Identify which cell holds the provided text, then report its (X, Y) central coordinate. 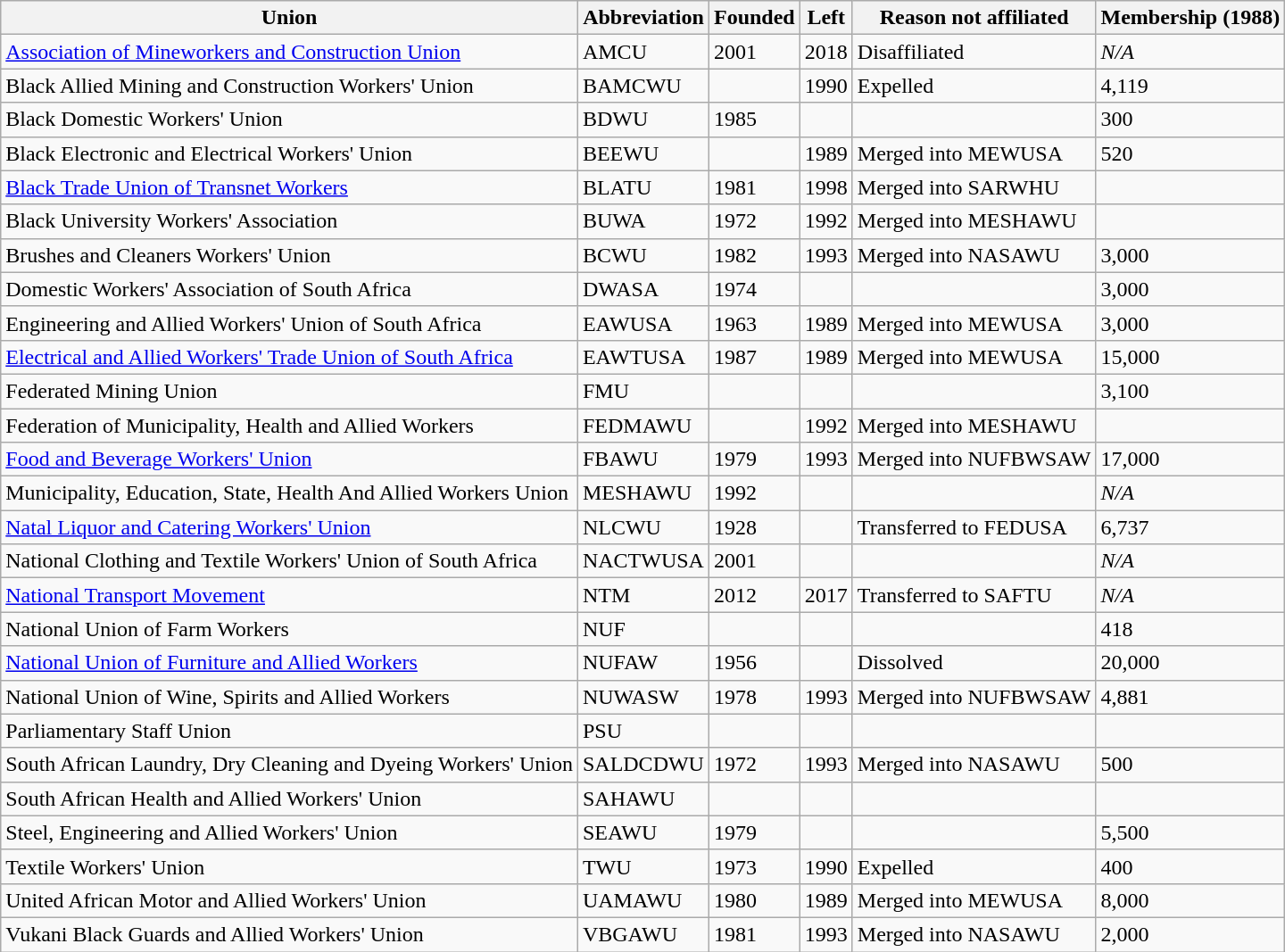
Founded (754, 18)
BDWU (642, 120)
Engineering and Allied Workers' Union of South Africa (289, 323)
Federated Mining Union (289, 391)
NLCWU (642, 527)
1928 (754, 527)
418 (1190, 629)
Textile Workers' Union (289, 866)
PSU (642, 731)
1956 (754, 663)
MESHAWU (642, 493)
BUWA (642, 221)
UAMAWU (642, 900)
Reason not affiliated (974, 18)
2012 (754, 595)
NACTWUSA (642, 561)
NUFAW (642, 663)
300 (1190, 120)
SALDCDWU (642, 765)
20,000 (1190, 663)
EAWTUSA (642, 357)
Brushes and Cleaners Workers' Union (289, 255)
2,000 (1190, 934)
500 (1190, 765)
Municipality, Education, State, Health And Allied Workers Union (289, 493)
BAMCWU (642, 86)
Dissolved (974, 663)
17,000 (1190, 459)
Steel, Engineering and Allied Workers' Union (289, 832)
1974 (754, 289)
Abbreviation (642, 18)
NUF (642, 629)
1963 (754, 323)
1998 (826, 187)
VBGAWU (642, 934)
EAWUSA (642, 323)
National Transport Movement (289, 595)
3,100 (1190, 391)
Electrical and Allied Workers' Trade Union of South Africa (289, 357)
Black Allied Mining and Construction Workers' Union (289, 86)
Black Electronic and Electrical Workers' Union (289, 153)
2017 (826, 595)
Food and Beverage Workers' Union (289, 459)
4,119 (1190, 86)
1980 (754, 900)
National Union of Furniture and Allied Workers (289, 663)
1985 (754, 120)
Disaffiliated (974, 52)
Black University Workers' Association (289, 221)
South African Health and Allied Workers' Union (289, 799)
Left (826, 18)
BCWU (642, 255)
Membership (1988) (1190, 18)
SAHAWU (642, 799)
DWASA (642, 289)
Black Trade Union of Transnet Workers (289, 187)
FEDMAWU (642, 426)
8,000 (1190, 900)
400 (1190, 866)
TWU (642, 866)
National Union of Farm Workers (289, 629)
BEEWU (642, 153)
South African Laundry, Dry Cleaning and Dyeing Workers' Union (289, 765)
NTM (642, 595)
Vukani Black Guards and Allied Workers' Union (289, 934)
BLATU (642, 187)
1978 (754, 697)
1973 (754, 866)
Transferred to SAFTU (974, 595)
National Union of Wine, Spirits and Allied Workers (289, 697)
Natal Liquor and Catering Workers' Union (289, 527)
Domestic Workers' Association of South Africa (289, 289)
520 (1190, 153)
6,737 (1190, 527)
Parliamentary Staff Union (289, 731)
Union (289, 18)
Federation of Municipality, Health and Allied Workers (289, 426)
4,881 (1190, 697)
1987 (754, 357)
Association of Mineworkers and Construction Union (289, 52)
National Clothing and Textile Workers' Union of South Africa (289, 561)
SEAWU (642, 832)
Transferred to FEDUSA (974, 527)
1982 (754, 255)
Black Domestic Workers' Union (289, 120)
Merged into SARWHU (974, 187)
15,000 (1190, 357)
NUWASW (642, 697)
AMCU (642, 52)
FBAWU (642, 459)
United African Motor and Allied Workers' Union (289, 900)
5,500 (1190, 832)
FMU (642, 391)
2018 (826, 52)
